Extract the (x, y) coordinate from the center of the cell holding the provided text.  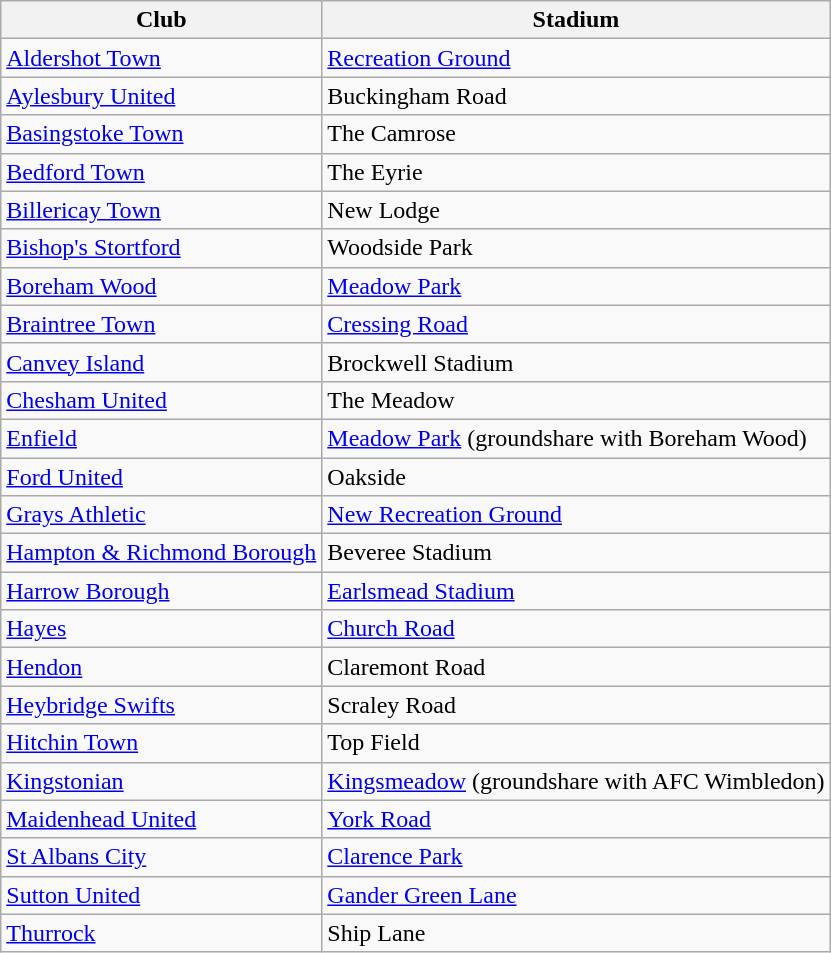
Aldershot Town (162, 58)
Gander Green Lane (576, 895)
Brockwell Stadium (576, 362)
Maidenhead United (162, 819)
Beveree Stadium (576, 553)
Clarence Park (576, 857)
Top Field (576, 743)
Church Road (576, 629)
Hampton & Richmond Borough (162, 553)
Stadium (576, 20)
Bishop's Stortford (162, 248)
The Eyrie (576, 172)
Kingsmeadow (groundshare with AFC Wimbledon) (576, 781)
Enfield (162, 438)
The Meadow (576, 400)
Club (162, 20)
The Camrose (576, 134)
New Lodge (576, 210)
Claremont Road (576, 667)
Meadow Park (576, 286)
Canvey Island (162, 362)
Sutton United (162, 895)
York Road (576, 819)
Heybridge Swifts (162, 705)
Woodside Park (576, 248)
Oakside (576, 477)
Grays Athletic (162, 515)
Earlsmead Stadium (576, 591)
Ford United (162, 477)
New Recreation Ground (576, 515)
Basingstoke Town (162, 134)
Chesham United (162, 400)
Boreham Wood (162, 286)
Aylesbury United (162, 96)
Thurrock (162, 933)
Cressing Road (576, 324)
Bedford Town (162, 172)
Hendon (162, 667)
Braintree Town (162, 324)
Harrow Borough (162, 591)
Scraley Road (576, 705)
Buckingham Road (576, 96)
St Albans City (162, 857)
Hitchin Town (162, 743)
Billericay Town (162, 210)
Recreation Ground (576, 58)
Hayes (162, 629)
Meadow Park (groundshare with Boreham Wood) (576, 438)
Ship Lane (576, 933)
Kingstonian (162, 781)
